Provide the (x, y) coordinate of the cell's center where the given text is located.  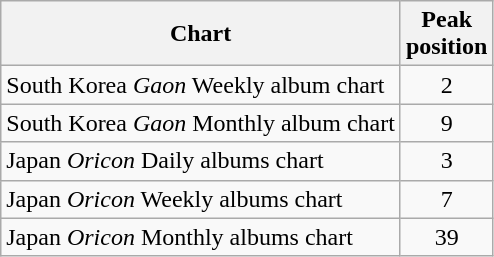
7 (446, 199)
Japan Oricon Daily albums chart (201, 161)
Peakposition (446, 34)
Japan Oricon Monthly albums chart (201, 237)
39 (446, 237)
Japan Oricon Weekly albums chart (201, 199)
3 (446, 161)
2 (446, 85)
South Korea Gaon Weekly album chart (201, 85)
9 (446, 123)
South Korea Gaon Monthly album chart (201, 123)
Chart (201, 34)
